Capture the cell that displays the provided text and extract its (x, y) central coordinate. 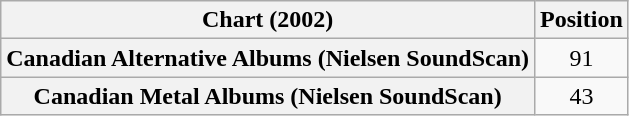
Canadian Metal Albums (Nielsen SoundScan) (268, 96)
Position (582, 20)
91 (582, 58)
Canadian Alternative Albums (Nielsen SoundScan) (268, 58)
43 (582, 96)
Chart (2002) (268, 20)
